Detect which cell encompasses the target text, then output its (X, Y) center coordinate. 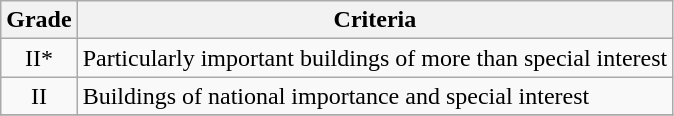
Criteria (375, 20)
Particularly important buildings of more than special interest (375, 58)
II* (39, 58)
Buildings of national importance and special interest (375, 96)
II (39, 96)
Grade (39, 20)
